Scan for the cell matching the given text and deliver its (x, y) coordinate at center. 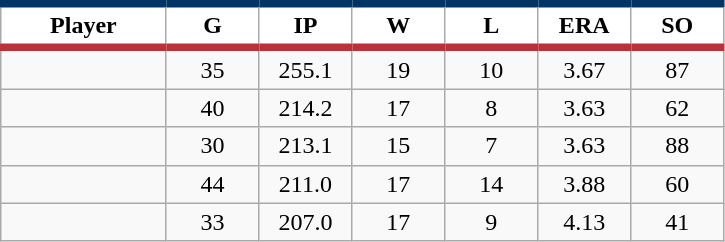
211.0 (306, 184)
4.13 (584, 222)
44 (212, 184)
14 (492, 184)
3.67 (584, 68)
G (212, 26)
41 (678, 222)
62 (678, 108)
9 (492, 222)
8 (492, 108)
35 (212, 68)
IP (306, 26)
7 (492, 146)
Player (84, 26)
30 (212, 146)
SO (678, 26)
255.1 (306, 68)
60 (678, 184)
ERA (584, 26)
W (398, 26)
40 (212, 108)
207.0 (306, 222)
3.88 (584, 184)
19 (398, 68)
15 (398, 146)
87 (678, 68)
88 (678, 146)
L (492, 26)
213.1 (306, 146)
214.2 (306, 108)
33 (212, 222)
10 (492, 68)
